Output the (X, Y) coordinate of the center of the cell containing the given text.  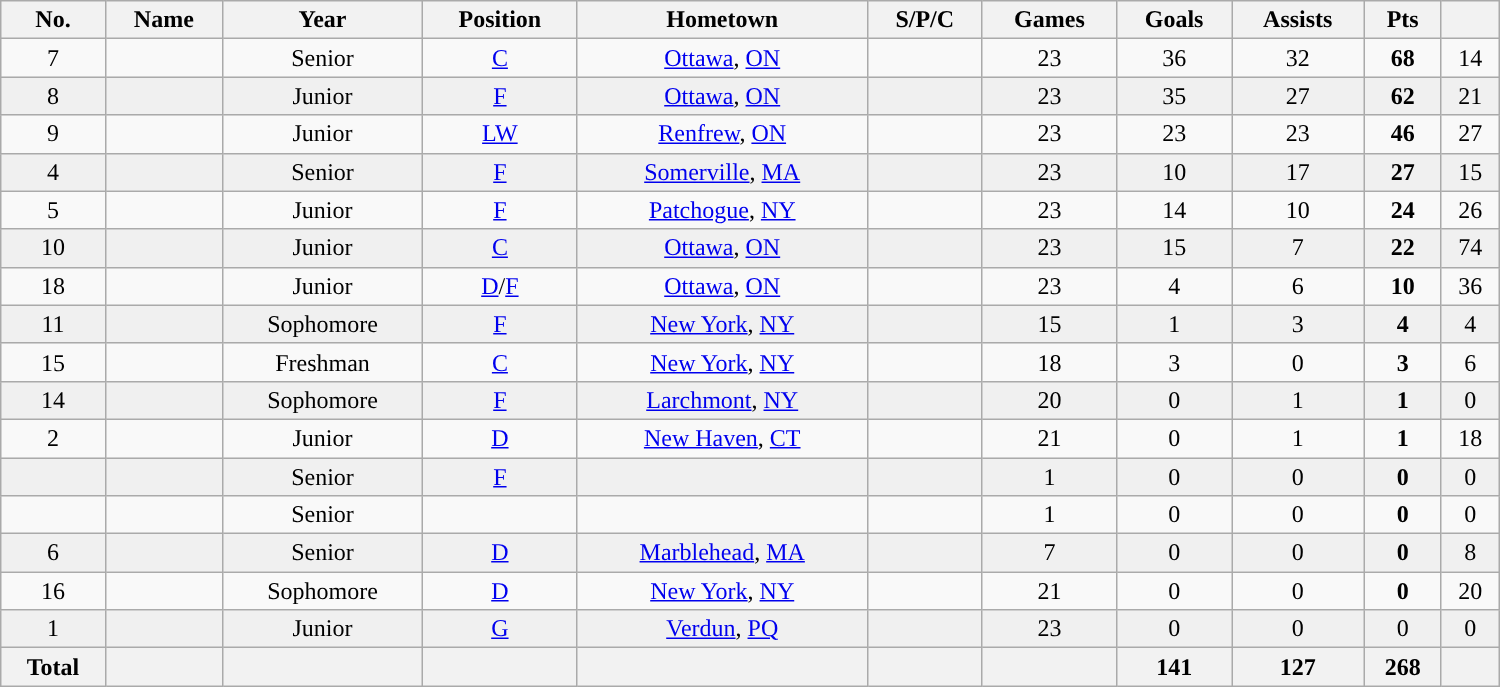
Games (1050, 20)
Somerville, MA (722, 172)
Assists (1298, 20)
127 (1298, 667)
68 (1402, 58)
62 (1402, 96)
141 (1174, 667)
G (500, 629)
No. (54, 20)
S/P/C (924, 20)
Patchogue, NY (722, 210)
Total (54, 667)
LW (500, 134)
11 (54, 324)
Freshman (322, 362)
26 (1470, 210)
Year (322, 20)
Larchmont, NY (722, 400)
17 (1298, 172)
24 (1402, 210)
New Haven, CT (722, 438)
22 (1402, 248)
74 (1470, 248)
46 (1402, 134)
32 (1298, 58)
5 (54, 210)
Pts (1402, 20)
35 (1174, 96)
Hometown (722, 20)
Marblehead, MA (722, 553)
9 (54, 134)
268 (1402, 667)
Goals (1174, 20)
D/F (500, 286)
Verdun, PQ (722, 629)
2 (54, 438)
Name (164, 20)
Renfrew, ON (722, 134)
Position (500, 20)
16 (54, 591)
